Extract the [X, Y] coordinate from the center of the cell holding the provided text.  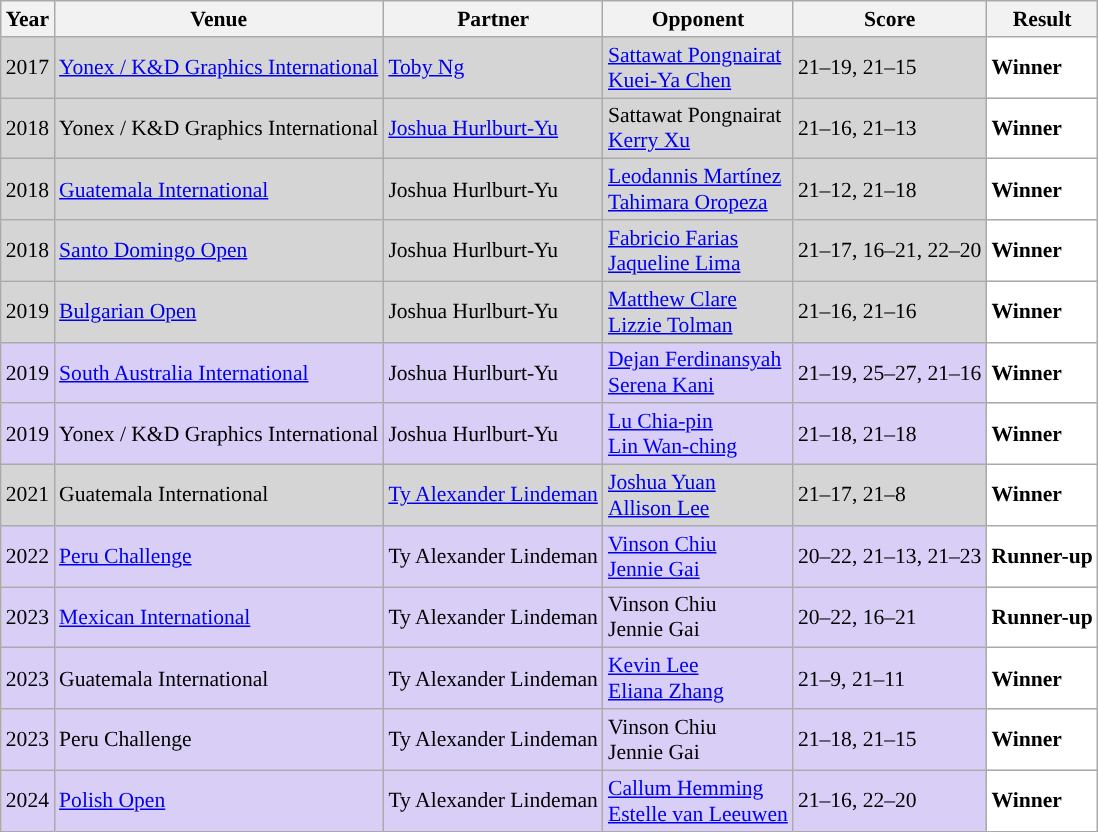
Dejan Ferdinansyah Serena Kani [698, 372]
Toby Ng [493, 68]
Score [890, 19]
Sattawat Pongnairat Kuei-Ya Chen [698, 68]
South Australia International [218, 372]
Bulgarian Open [218, 312]
21–19, 25–27, 21–16 [890, 372]
21–17, 16–21, 22–20 [890, 250]
2017 [28, 68]
Polish Open [218, 800]
21–16, 21–16 [890, 312]
21–17, 21–8 [890, 496]
Year [28, 19]
20–22, 21–13, 21–23 [890, 556]
21–19, 21–15 [890, 68]
Kevin Lee Eliana Zhang [698, 678]
2022 [28, 556]
21–18, 21–15 [890, 740]
Callum Hemming Estelle van Leeuwen [698, 800]
21–18, 21–18 [890, 434]
2024 [28, 800]
Partner [493, 19]
21–12, 21–18 [890, 190]
Opponent [698, 19]
Lu Chia-pin Lin Wan-ching [698, 434]
Joshua Yuan Allison Lee [698, 496]
Leodannis Martínez Tahimara Oropeza [698, 190]
20–22, 16–21 [890, 618]
Sattawat Pongnairat Kerry Xu [698, 128]
Matthew Clare Lizzie Tolman [698, 312]
Santo Domingo Open [218, 250]
21–9, 21–11 [890, 678]
2021 [28, 496]
Fabricio Farias Jaqueline Lima [698, 250]
Mexican International [218, 618]
Venue [218, 19]
21–16, 22–20 [890, 800]
21–16, 21–13 [890, 128]
Result [1042, 19]
